Pinpoint the cell where the given text exists, returning its (X, Y) midpoint coordinate. 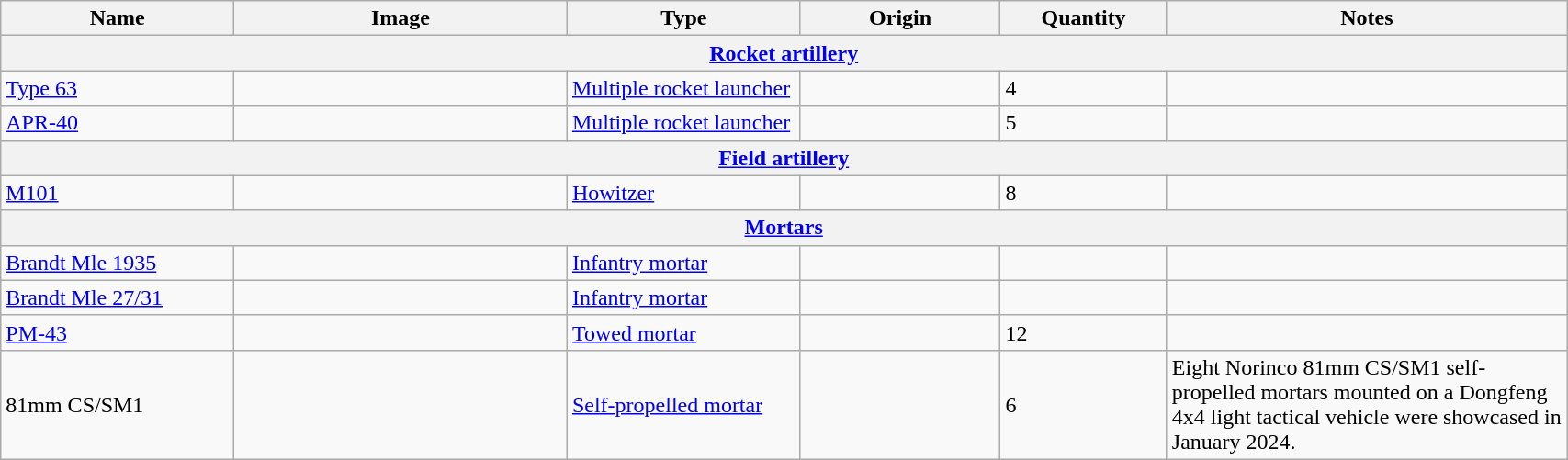
Notes (1367, 18)
PM-43 (118, 332)
Image (400, 18)
Rocket artillery (784, 53)
4 (1084, 88)
Type (683, 18)
Field artillery (784, 158)
Type 63 (118, 88)
Name (118, 18)
Mortars (784, 228)
81mm CS/SM1 (118, 404)
APR-40 (118, 123)
M101 (118, 193)
6 (1084, 404)
Eight Norinco 81mm CS/SM1 self-propelled mortars mounted on a Dongfeng 4x4 light tactical vehicle were showcased in January 2024. (1367, 404)
5 (1084, 123)
Howitzer (683, 193)
Brandt Mle 27/31 (118, 297)
Self-propelled mortar (683, 404)
Origin (900, 18)
Brandt Mle 1935 (118, 263)
12 (1084, 332)
Towed mortar (683, 332)
Quantity (1084, 18)
8 (1084, 193)
